From the cell containing the given text, extract its center point as (X, Y) coordinate. 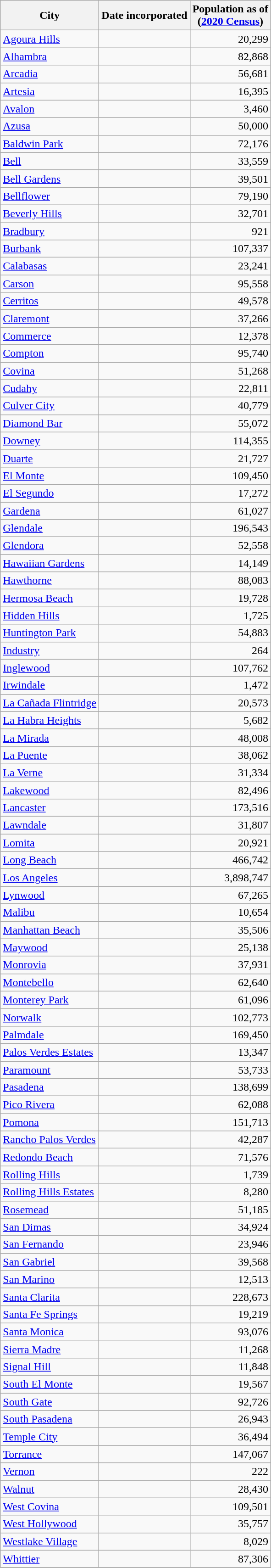
Agoura Hills (50, 39)
El Monte (50, 476)
20,573 (230, 703)
39,568 (230, 1262)
La Puente (50, 755)
South El Monte (50, 1384)
Bellflower (50, 196)
Bell (50, 161)
Gardena (50, 511)
Sierra Madre (50, 1349)
La Habra Heights (50, 720)
Carson (50, 284)
Industry (50, 650)
11,268 (230, 1349)
San Dimas (50, 1227)
Pico Rivera (50, 1105)
San Fernando (50, 1244)
52,558 (230, 546)
West Hollywood (50, 1524)
Temple City (50, 1437)
40,779 (230, 406)
48,008 (230, 738)
Monterey Park (50, 1000)
264 (230, 650)
Hawaiian Gardens (50, 563)
Artesia (50, 91)
82,496 (230, 790)
Commerce (50, 336)
La Cañada Flintridge (50, 703)
62,088 (230, 1105)
79,190 (230, 196)
228,673 (230, 1297)
Bradbury (50, 231)
Irwindale (50, 685)
22,811 (230, 388)
28,430 (230, 1489)
61,027 (230, 511)
49,578 (230, 301)
Lawndale (50, 825)
1,725 (230, 616)
Glendora (50, 546)
93,076 (230, 1332)
10,654 (230, 913)
23,946 (230, 1244)
31,807 (230, 825)
Date incorporated (144, 16)
Azusa (50, 126)
Redondo Beach (50, 1157)
222 (230, 1472)
38,062 (230, 755)
147,067 (230, 1454)
53,733 (230, 1070)
Lomita (50, 843)
Santa Monica (50, 1332)
8,280 (230, 1192)
Rosemead (50, 1210)
55,072 (230, 423)
33,559 (230, 161)
Signal Hill (50, 1367)
Alhambra (50, 56)
12,378 (230, 336)
12,513 (230, 1279)
Montebello (50, 982)
20,921 (230, 843)
San Marino (50, 1279)
88,083 (230, 581)
City (50, 16)
42,287 (230, 1140)
Huntington Park (50, 633)
Lynwood (50, 895)
114,355 (230, 441)
Westlake Village (50, 1541)
San Gabriel (50, 1262)
Beverly Hills (50, 213)
Population as of(2020 Census) (230, 16)
Rolling Hills (50, 1175)
Walnut (50, 1489)
1,472 (230, 685)
Palmdale (50, 1035)
35,506 (230, 930)
3,460 (230, 109)
109,450 (230, 476)
Compton (50, 353)
Torrance (50, 1454)
Palos Verdes Estates (50, 1052)
173,516 (230, 808)
16,395 (230, 91)
25,138 (230, 947)
Pomona (50, 1122)
Hermosa Beach (50, 598)
19,728 (230, 598)
Calabasas (50, 266)
196,543 (230, 528)
92,726 (230, 1402)
Avalon (50, 109)
Hidden Hills (50, 616)
107,762 (230, 668)
102,773 (230, 1017)
5,682 (230, 720)
Los Angeles (50, 878)
Burbank (50, 249)
95,740 (230, 353)
31,334 (230, 773)
51,268 (230, 371)
La Mirada (50, 738)
Whittier (50, 1559)
Lancaster (50, 808)
3,898,747 (230, 878)
Cudahy (50, 388)
82,868 (230, 56)
109,501 (230, 1506)
Maywood (50, 947)
51,185 (230, 1210)
Cerritos (50, 301)
50,000 (230, 126)
95,558 (230, 284)
20,299 (230, 39)
23,241 (230, 266)
151,713 (230, 1122)
Manhattan Beach (50, 930)
26,943 (230, 1419)
Santa Clarita (50, 1297)
Arcadia (50, 74)
Rancho Palos Verdes (50, 1140)
Culver City (50, 406)
Claremont (50, 319)
Glendale (50, 528)
14,149 (230, 563)
Hawthorne (50, 581)
Long Beach (50, 860)
South Pasadena (50, 1419)
Norwalk (50, 1017)
35,757 (230, 1524)
107,337 (230, 249)
Lakewood (50, 790)
Baldwin Park (50, 144)
19,219 (230, 1314)
39,501 (230, 179)
21,727 (230, 458)
54,883 (230, 633)
37,931 (230, 965)
13,347 (230, 1052)
El Segundo (50, 493)
Vernon (50, 1472)
466,742 (230, 860)
West Covina (50, 1506)
Paramount (50, 1070)
34,924 (230, 1227)
Inglewood (50, 668)
87,306 (230, 1559)
Rolling Hills Estates (50, 1192)
South Gate (50, 1402)
11,848 (230, 1367)
71,576 (230, 1157)
La Verne (50, 773)
138,699 (230, 1087)
72,176 (230, 144)
37,266 (230, 319)
61,096 (230, 1000)
36,494 (230, 1437)
Malibu (50, 913)
921 (230, 231)
Duarte (50, 458)
Diamond Bar (50, 423)
Monrovia (50, 965)
67,265 (230, 895)
Pasadena (50, 1087)
Santa Fe Springs (50, 1314)
19,567 (230, 1384)
56,681 (230, 74)
8,029 (230, 1541)
Bell Gardens (50, 179)
32,701 (230, 213)
62,640 (230, 982)
17,272 (230, 493)
169,450 (230, 1035)
Covina (50, 371)
1,739 (230, 1175)
Downey (50, 441)
